Find where the given text appears and provide that cell's center as (X, Y) coordinate. 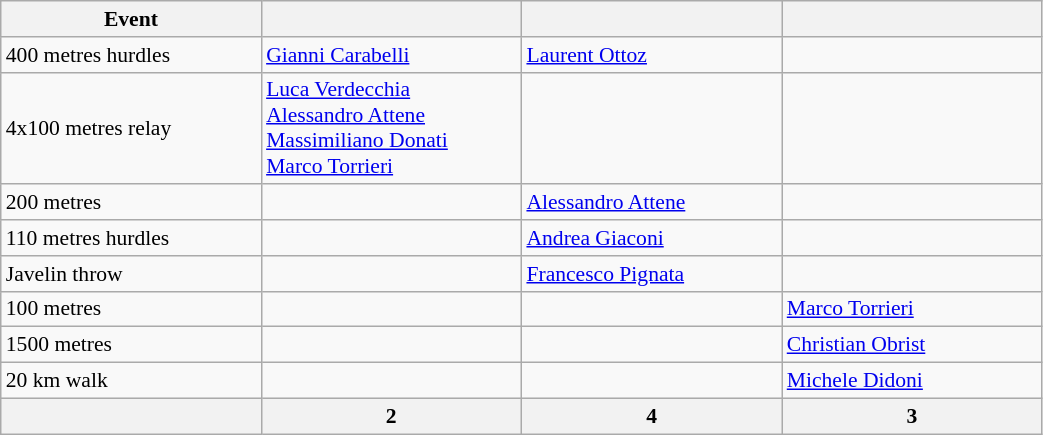
2 (391, 416)
4 (651, 416)
20 km walk (131, 381)
Javelin throw (131, 274)
Marco Torrieri (912, 309)
Luca VerdecchiaAlessandro AtteneMassimiliano DonatiMarco Torrieri (391, 128)
100 metres (131, 309)
3 (912, 416)
Laurent Ottoz (651, 55)
Event (131, 19)
4x100 metres relay (131, 128)
Francesco Pignata (651, 274)
400 metres hurdles (131, 55)
Alessandro Attene (651, 203)
Gianni Carabelli (391, 55)
Michele Didoni (912, 381)
200 metres (131, 203)
1500 metres (131, 345)
110 metres hurdles (131, 238)
Christian Obrist (912, 345)
Andrea Giaconi (651, 238)
